Locate the cell with the specified text and output its [X, Y] center coordinate. 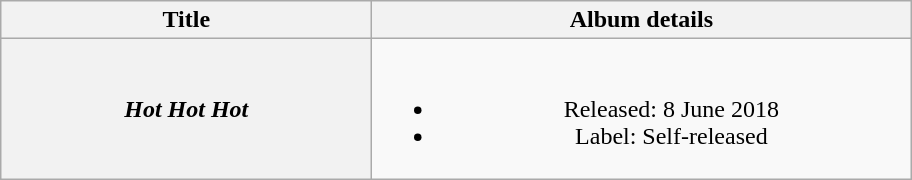
Released: 8 June 2018Label: Self-released [642, 109]
Hot Hot Hot [186, 109]
Title [186, 20]
Album details [642, 20]
